Locate the cell with the specified text and output its (X, Y) center coordinate. 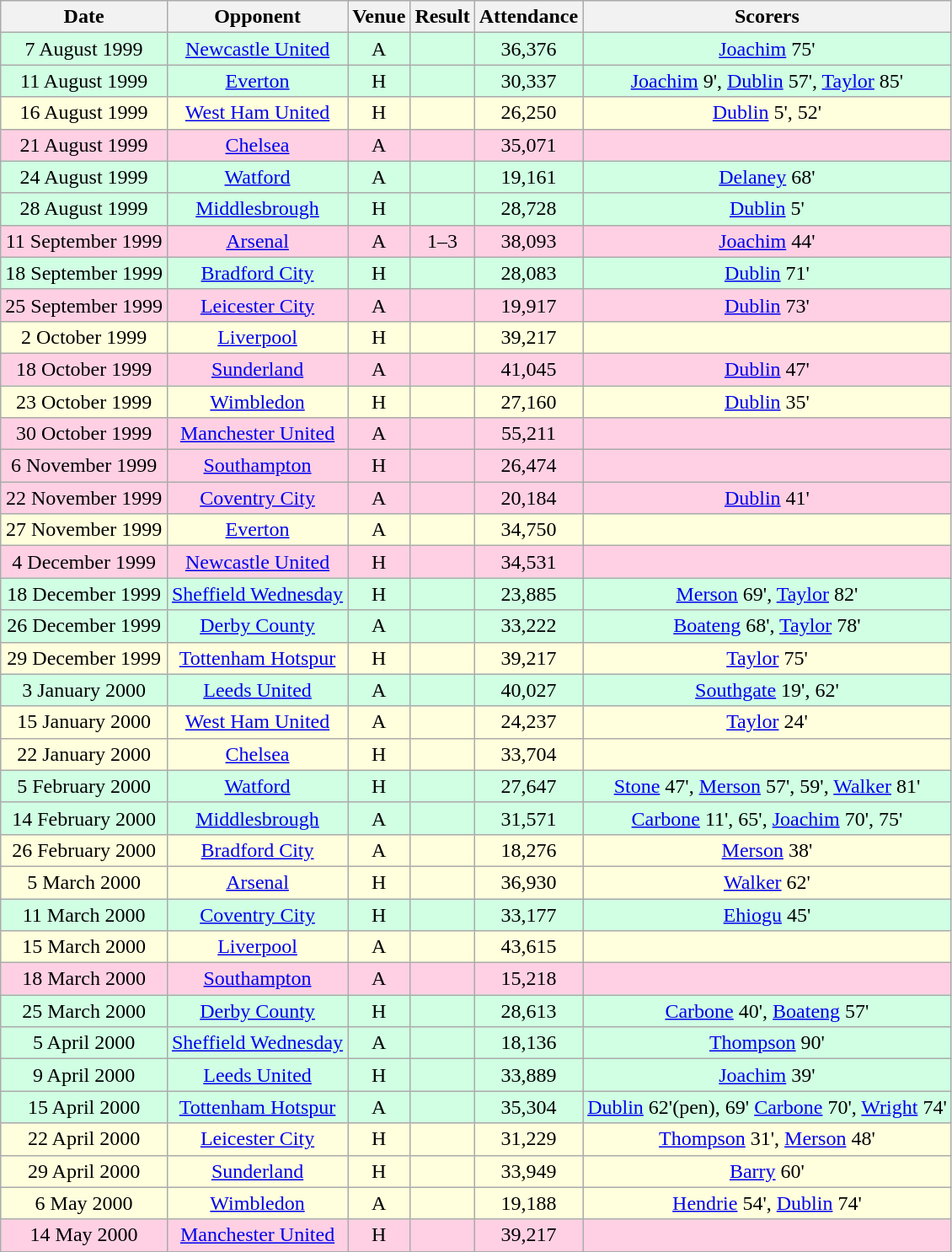
Date (84, 17)
27,647 (528, 786)
9 April 2000 (84, 1075)
22 November 1999 (84, 498)
Ehiogu 45' (767, 914)
16 August 1999 (84, 113)
11 August 1999 (84, 81)
31,229 (528, 1139)
21 August 1999 (84, 145)
5 April 2000 (84, 1043)
40,027 (528, 690)
23,885 (528, 594)
Dublin 41' (767, 498)
29 April 2000 (84, 1171)
18,136 (528, 1043)
Attendance (528, 17)
15,218 (528, 979)
Taylor 24' (767, 722)
14 February 2000 (84, 818)
Joachim 75' (767, 49)
43,615 (528, 947)
28 August 1999 (84, 209)
24,237 (528, 722)
Carbone 40', Boateng 57' (767, 1011)
15 January 2000 (84, 722)
26 February 2000 (84, 850)
Dublin 5', 52' (767, 113)
18 December 1999 (84, 594)
26 December 1999 (84, 626)
Hendrie 54', Dublin 74' (767, 1203)
36,376 (528, 49)
26,250 (528, 113)
Venue (379, 17)
4 December 1999 (84, 562)
19,161 (528, 177)
27 November 1999 (84, 530)
31,571 (528, 818)
Boateng 68', Taylor 78' (767, 626)
Carbone 11', 65', Joachim 70', 75' (767, 818)
Thompson 90' (767, 1043)
18 March 2000 (84, 979)
55,211 (528, 434)
Result (442, 17)
11 March 2000 (84, 914)
25 September 1999 (84, 305)
Delaney 68' (767, 177)
33,889 (528, 1075)
1–3 (442, 241)
14 May 2000 (84, 1235)
Scorers (767, 17)
19,917 (528, 305)
35,071 (528, 145)
41,045 (528, 369)
Dublin 47' (767, 369)
Merson 38' (767, 850)
38,093 (528, 241)
Merson 69', Taylor 82' (767, 594)
34,531 (528, 562)
5 March 2000 (84, 882)
2 October 1999 (84, 337)
15 March 2000 (84, 947)
28,728 (528, 209)
35,304 (528, 1107)
22 January 2000 (84, 754)
18 September 1999 (84, 273)
Joachim 39' (767, 1075)
34,750 (528, 530)
Joachim 9', Dublin 57', Taylor 85' (767, 81)
33,177 (528, 914)
33,222 (528, 626)
26,474 (528, 466)
19,188 (528, 1203)
24 August 1999 (84, 177)
30 October 1999 (84, 434)
23 October 1999 (84, 402)
6 May 2000 (84, 1203)
Walker 62' (767, 882)
7 August 1999 (84, 49)
28,083 (528, 273)
Southgate 19', 62' (767, 690)
3 January 2000 (84, 690)
18,276 (528, 850)
Dublin 73' (767, 305)
Taylor 75' (767, 658)
33,704 (528, 754)
Thompson 31', Merson 48' (767, 1139)
25 March 2000 (84, 1011)
Dublin 5' (767, 209)
27,160 (528, 402)
Stone 47', Merson 57', 59', Walker 81' (767, 786)
18 October 1999 (84, 369)
Joachim 44' (767, 241)
5 February 2000 (84, 786)
Dublin 62'(pen), 69' Carbone 70', Wright 74' (767, 1107)
15 April 2000 (84, 1107)
Dublin 35' (767, 402)
6 November 1999 (84, 466)
Opponent (257, 17)
30,337 (528, 81)
Dublin 71' (767, 273)
29 December 1999 (84, 658)
Barry 60' (767, 1171)
20,184 (528, 498)
22 April 2000 (84, 1139)
33,949 (528, 1171)
36,930 (528, 882)
11 September 1999 (84, 241)
28,613 (528, 1011)
